From the cell containing the given text, extract its center point as [X, Y] coordinate. 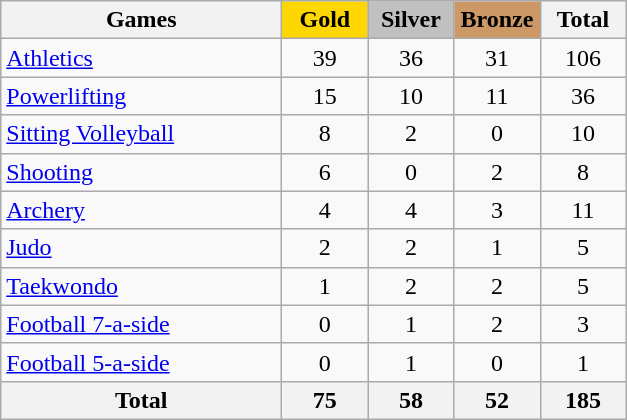
15 [325, 96]
106 [583, 58]
185 [583, 400]
Football 5-a-side [142, 362]
Shooting [142, 172]
39 [325, 58]
31 [497, 58]
Sitting Volleyball [142, 134]
58 [411, 400]
Gold [325, 20]
Taekwondo [142, 286]
Football 7-a-side [142, 324]
Powerlifting [142, 96]
Silver [411, 20]
6 [325, 172]
75 [325, 400]
Games [142, 20]
Archery [142, 210]
Athletics [142, 58]
52 [497, 400]
Bronze [497, 20]
Judo [142, 248]
